Pinpoint the cell where the given text exists, returning its [x, y] midpoint coordinate. 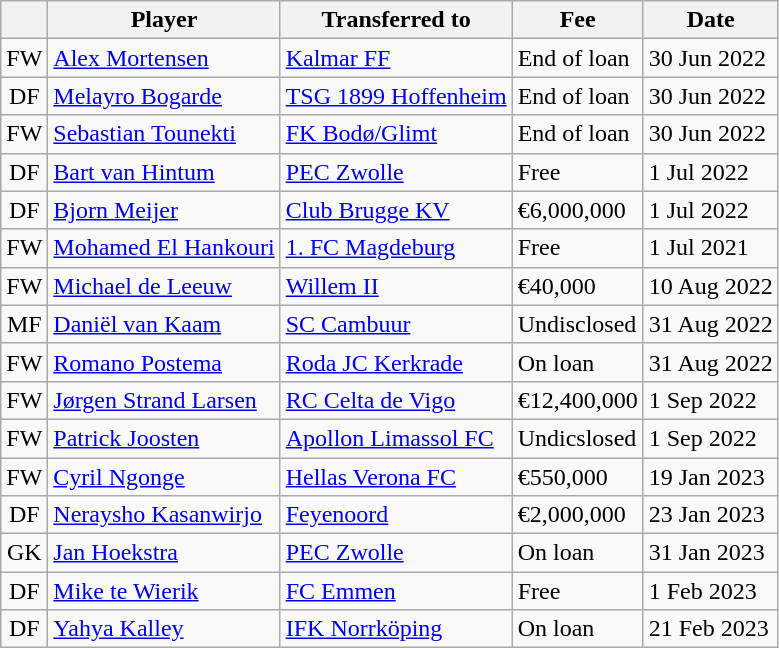
Undicslosed [578, 438]
21 Feb 2023 [710, 629]
TSG 1899 Hoffenheim [396, 96]
Transferred to [396, 20]
Sebastian Tounekti [164, 134]
FC Emmen [396, 591]
Apollon Limassol FC [396, 438]
Feyenoord [396, 515]
€6,000,000 [578, 210]
FK Bodø/Glimt [396, 134]
€550,000 [578, 477]
Undisclosed [578, 324]
Willem II [396, 286]
€2,000,000 [578, 515]
€12,400,000 [578, 400]
MF [24, 324]
19 Jan 2023 [710, 477]
Cyril Ngonge [164, 477]
1. FC Magdeburg [396, 248]
Date [710, 20]
Patrick Joosten [164, 438]
Neraysho Kasanwirjo [164, 515]
23 Jan 2023 [710, 515]
RC Celta de Vigo [396, 400]
Mike te Wierik [164, 591]
1 Feb 2023 [710, 591]
Club Brugge KV [396, 210]
Kalmar FF [396, 58]
Player [164, 20]
Alex Mortensen [164, 58]
SC Cambuur [396, 324]
Fee [578, 20]
GK [24, 553]
Mohamed El Hankouri [164, 248]
Bjorn Meijer [164, 210]
Romano Postema [164, 362]
31 Jan 2023 [710, 553]
Jan Hoekstra [164, 553]
IFK Norrköping [396, 629]
Michael de Leeuw [164, 286]
Yahya Kalley [164, 629]
Hellas Verona FC [396, 477]
Bart van Hintum [164, 172]
10 Aug 2022 [710, 286]
Roda JC Kerkrade [396, 362]
Jørgen Strand Larsen [164, 400]
Melayro Bogarde [164, 96]
€40,000 [578, 286]
Daniël van Kaam [164, 324]
1 Jul 2021 [710, 248]
